Return (X, Y) of the center of cell containing provided text 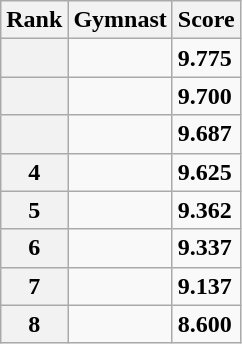
9.625 (206, 172)
9.362 (206, 210)
8 (34, 324)
Gymnast (120, 20)
9.775 (206, 58)
9.700 (206, 96)
5 (34, 210)
9.137 (206, 286)
6 (34, 248)
Score (206, 20)
7 (34, 286)
9.337 (206, 248)
8.600 (206, 324)
Rank (34, 20)
9.687 (206, 134)
4 (34, 172)
